Scan for the cell matching the given text and deliver its (X, Y) coordinate at center. 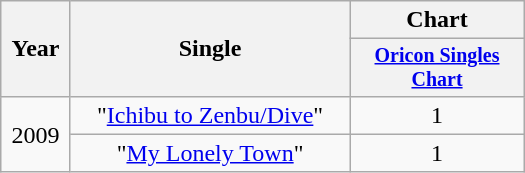
Single (210, 49)
Oricon Singles Chart (437, 68)
"My Lonely Town" (210, 153)
2009 (36, 134)
Chart (437, 20)
Year (36, 49)
"Ichibu to Zenbu/Dive" (210, 115)
